Provide the [x, y] coordinate of the cell's center where the given text is located.  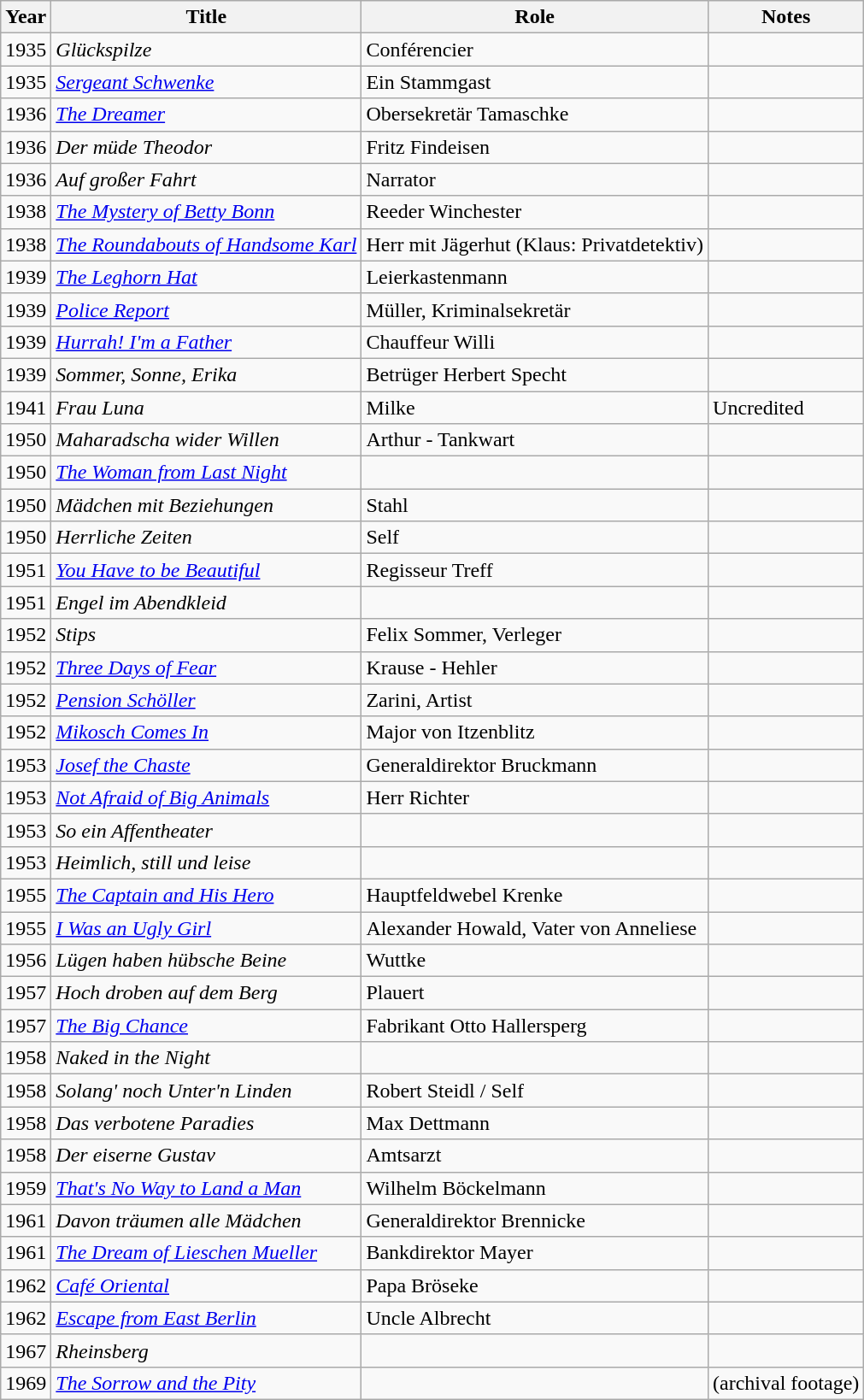
Stips [207, 635]
So ein Affentheater [207, 830]
The Dreamer [207, 115]
Lügen haben hübsche Beine [207, 961]
Josef the Chaste [207, 765]
Das verbotene Paradies [207, 1123]
The Big Chance [207, 1026]
Hurrah! I'm a Father [207, 342]
Not Afraid of Big Animals [207, 797]
Robert Steidl / Self [535, 1091]
Three Days of Fear [207, 668]
The Captain and His Hero [207, 895]
Betrüger Herbert Specht [535, 374]
Fritz Findeisen [535, 147]
Fabrikant Otto Hallersperg [535, 1026]
The Dream of Lieschen Mueller [207, 1253]
Der eiserne Gustav [207, 1156]
Hoch droben auf dem Berg [207, 993]
The Leghorn Hat [207, 277]
Escape from East Berlin [207, 1318]
Generaldirektor Brennicke [535, 1221]
The Roundabouts of Handsome Karl [207, 244]
The Mystery of Betty Bonn [207, 212]
That's No Way to Land a Man [207, 1188]
Chauffeur Willi [535, 342]
1941 [26, 408]
Auf großer Fahrt [207, 179]
Der müde Theodor [207, 147]
Café Oriental [207, 1285]
Krause - Hehler [535, 668]
Sommer, Sonne, Erika [207, 374]
Uncle Albrecht [535, 1318]
Alexander Howald, Vater von Anneliese [535, 927]
Leierkastenmann [535, 277]
Title [207, 17]
Hauptfeldwebel Krenke [535, 895]
Notes [786, 17]
You Have to be Beautiful [207, 570]
Maharadscha wider Willen [207, 440]
Davon träumen alle Mädchen [207, 1221]
Milke [535, 408]
Regisseur Treff [535, 570]
I Was an Ugly Girl [207, 927]
Engel im Abendkleid [207, 603]
Pension Schöller [207, 700]
Naked in the Night [207, 1058]
Zarini, Artist [535, 700]
Herr Richter [535, 797]
Frau Luna [207, 408]
(archival footage) [786, 1383]
1969 [26, 1383]
Ein Stammgast [535, 82]
Felix Sommer, Verleger [535, 635]
Self [535, 538]
Herr mit Jägerhut (Klaus: Privatdetektiv) [535, 244]
Bankdirektor Mayer [535, 1253]
Generaldirektor Bruckmann [535, 765]
Stahl [535, 505]
The Sorrow and the Pity [207, 1383]
Mikosch Comes In [207, 732]
Police Report [207, 309]
Rheinsberg [207, 1350]
Sergeant Schwenke [207, 82]
Arthur - Tankwart [535, 440]
1959 [26, 1188]
Obersekretär Tamaschke [535, 115]
Amtsarzt [535, 1156]
Glückspilze [207, 50]
The Woman from Last Night [207, 473]
Narrator [535, 179]
Solang' noch Unter'n Linden [207, 1091]
Wuttke [535, 961]
Major von Itzenblitz [535, 732]
Conférencier [535, 50]
Wilhelm Böckelmann [535, 1188]
1956 [26, 961]
Reeder Winchester [535, 212]
Max Dettmann [535, 1123]
Uncredited [786, 408]
Role [535, 17]
1967 [26, 1350]
Plauert [535, 993]
Mädchen mit Beziehungen [207, 505]
Year [26, 17]
Müller, Kriminalsekretär [535, 309]
Papa Bröseke [535, 1285]
Heimlich, still und leise [207, 862]
Herrliche Zeiten [207, 538]
